Find where the given text appears and provide that cell's center as (X, Y) coordinate. 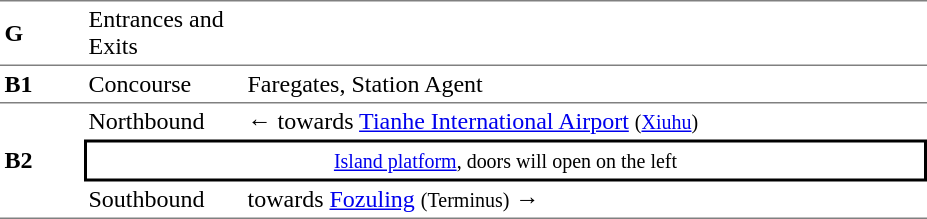
Island platform, doors will open on the left (506, 161)
Northbound (164, 122)
← towards Tianhe International Airport (Xiuhu) (585, 122)
G (42, 33)
Faregates, Station Agent (585, 85)
Concourse (164, 85)
B1 (42, 85)
Entrances and Exits (164, 33)
